For the text-containing cell, return its midpoint in [x, y] coordinate format. 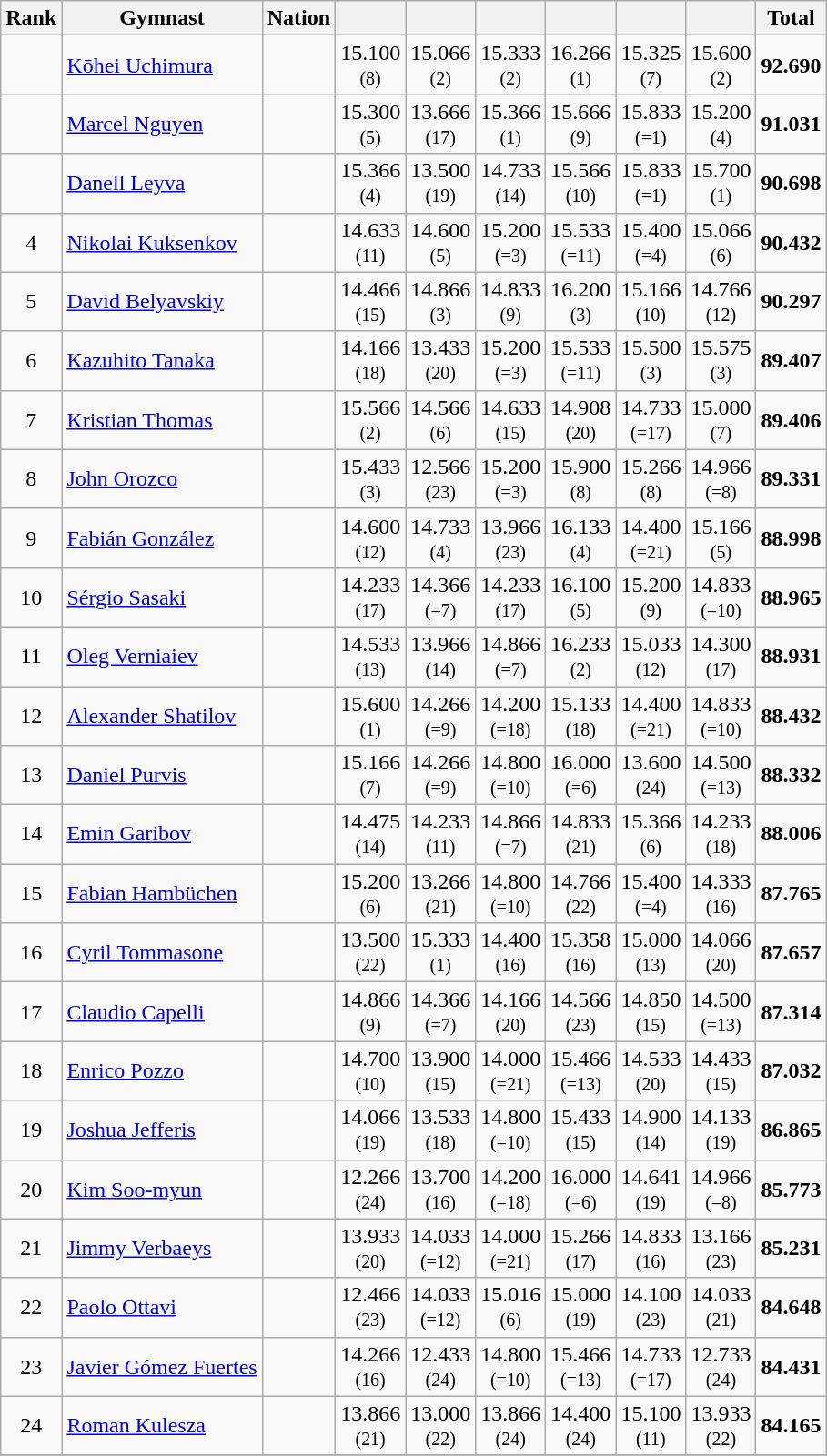
16 [31, 953]
14.400(24) [580, 1426]
12.566(23) [440, 478]
13.866(24) [511, 1426]
13.266(21) [440, 893]
14.633(15) [511, 420]
24 [31, 1426]
12.466(23) [371, 1308]
14.066(20) [721, 953]
17 [31, 1011]
15.100(8) [371, 65]
Daniel Purvis [162, 775]
Kristian Thomas [162, 420]
16.200(3) [580, 302]
Nikolai Kuksenkov [162, 242]
87.314 [792, 1011]
Alexander Shatilov [162, 715]
86.865 [792, 1130]
14.900(14) [651, 1130]
14.766(22) [580, 893]
14.833(21) [580, 835]
14.433(15) [721, 1071]
15.200(6) [371, 893]
7 [31, 420]
14.400(16) [511, 953]
21 [31, 1248]
15.266(8) [651, 478]
12.266(24) [371, 1190]
13.700(16) [440, 1190]
14.300(17) [721, 657]
13.900(15) [440, 1071]
15.333(2) [511, 65]
88.006 [792, 835]
15.200(4) [721, 124]
15.600(1) [371, 715]
14.733(14) [511, 184]
12 [31, 715]
15.600(2) [721, 65]
15.566(10) [580, 184]
15.700(1) [721, 184]
84.165 [792, 1426]
16.133(4) [580, 538]
11 [31, 657]
13.933(22) [721, 1426]
90.432 [792, 242]
Jimmy Verbaeys [162, 1248]
15.166(5) [721, 538]
14.533(13) [371, 657]
15.566(2) [371, 420]
14.766(12) [721, 302]
15.300(5) [371, 124]
9 [31, 538]
85.231 [792, 1248]
13.500(22) [371, 953]
20 [31, 1190]
15.066(6) [721, 242]
14.166(20) [511, 1011]
15.133(18) [580, 715]
15.200(9) [651, 597]
13.966(23) [511, 538]
19 [31, 1130]
Cyril Tommasone [162, 953]
15.366(1) [511, 124]
14.908(20) [580, 420]
13.600(24) [651, 775]
14.233(11) [440, 835]
85.773 [792, 1190]
87.032 [792, 1071]
14.066(19) [371, 1130]
Javier Gómez Fuertes [162, 1366]
12.733(24) [721, 1366]
14.475(14) [371, 835]
89.406 [792, 420]
15.033(12) [651, 657]
14.566(6) [440, 420]
14.600(5) [440, 242]
15.433(3) [371, 478]
14.866(9) [371, 1011]
87.657 [792, 953]
16.266(1) [580, 65]
15.000(13) [651, 953]
14.633(11) [371, 242]
14 [31, 835]
14.266(16) [371, 1366]
15.066(2) [440, 65]
14.566(23) [580, 1011]
8 [31, 478]
13.433(20) [440, 360]
87.765 [792, 893]
Gymnast [162, 18]
88.998 [792, 538]
Emin Garibov [162, 835]
14.466(15) [371, 302]
15.166(10) [651, 302]
Kōhei Uchimura [162, 65]
David Belyavskiy [162, 302]
14.333(16) [721, 893]
14.133(19) [721, 1130]
15.366(4) [371, 184]
15.000(7) [721, 420]
13.666(17) [440, 124]
13.500(19) [440, 184]
14.866(3) [440, 302]
84.431 [792, 1366]
15.575(3) [721, 360]
91.031 [792, 124]
15.500(3) [651, 360]
88.332 [792, 775]
13.933(20) [371, 1248]
13 [31, 775]
Fabian Hambüchen [162, 893]
92.690 [792, 65]
89.331 [792, 478]
14.600(12) [371, 538]
Paolo Ottavi [162, 1308]
15.366(6) [651, 835]
15.433(15) [580, 1130]
14.166(18) [371, 360]
Enrico Pozzo [162, 1071]
Rank [31, 18]
90.698 [792, 184]
14.233(18) [721, 835]
10 [31, 597]
15.900(8) [580, 478]
84.648 [792, 1308]
13.966(14) [440, 657]
15.358(16) [580, 953]
90.297 [792, 302]
14.833(9) [511, 302]
12.433(24) [440, 1366]
14.850(15) [651, 1011]
18 [31, 1071]
Kazuhito Tanaka [162, 360]
88.432 [792, 715]
Danell Leyva [162, 184]
Fabián González [162, 538]
15.100(11) [651, 1426]
14.033(21) [721, 1308]
15.000(19) [580, 1308]
15.325(7) [651, 65]
16.233(2) [580, 657]
14.533(20) [651, 1071]
Nation [298, 18]
4 [31, 242]
16.100(5) [580, 597]
14.833(16) [651, 1248]
Total [792, 18]
13.166(23) [721, 1248]
22 [31, 1308]
Joshua Jefferis [162, 1130]
14.641(19) [651, 1190]
6 [31, 360]
John Orozco [162, 478]
13.533(18) [440, 1130]
15.333(1) [440, 953]
Kim Soo-myun [162, 1190]
13.000(22) [440, 1426]
88.965 [792, 597]
15.266(17) [580, 1248]
15.666(9) [580, 124]
15 [31, 893]
15.016(6) [511, 1308]
14.733(4) [440, 538]
Marcel Nguyen [162, 124]
15.166(7) [371, 775]
Oleg Verniaiev [162, 657]
14.100(23) [651, 1308]
88.931 [792, 657]
14.700(10) [371, 1071]
23 [31, 1366]
Roman Kulesza [162, 1426]
5 [31, 302]
Sérgio Sasaki [162, 597]
89.407 [792, 360]
13.866(21) [371, 1426]
Claudio Capelli [162, 1011]
